Return [X, Y] of the center of cell containing provided text 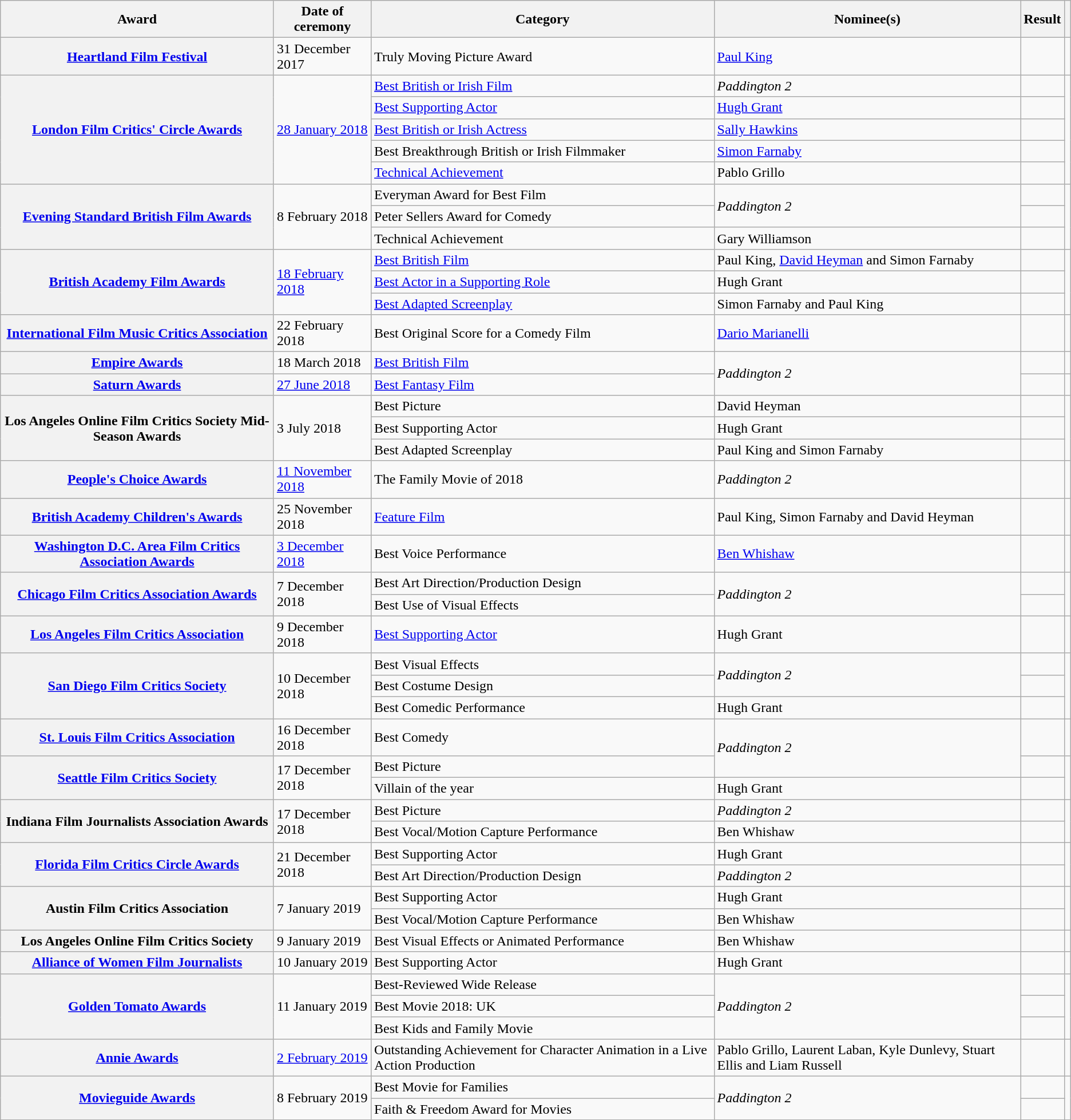
Washington D.C. Area Film Critics Association Awards [137, 554]
Best Comedy [543, 737]
7 January 2019 [322, 908]
Los Angeles Film Critics Association [137, 634]
Los Angeles Online Film Critics Society [137, 941]
2 February 2019 [322, 1058]
10 December 2018 [322, 686]
Simon Farnaby and Paul King [867, 304]
Saturn Awards [137, 385]
22 February 2018 [322, 333]
Heartland Film Festival [137, 56]
27 June 2018 [322, 385]
Best Visual Effects or Animated Performance [543, 941]
Austin Film Critics Association [137, 908]
9 January 2019 [322, 941]
18 March 2018 [322, 363]
British Academy Children's Awards [137, 516]
British Academy Film Awards [137, 282]
Best Movie 2018: UK [543, 1006]
Sally Hawkins [867, 129]
9 December 2018 [322, 634]
San Diego Film Critics Society [137, 686]
11 November 2018 [322, 480]
Best British or Irish Actress [543, 129]
Everyman Award for Best Film [543, 195]
11 January 2019 [322, 1006]
David Heyman [867, 406]
10 January 2019 [322, 963]
Pablo Grillo [867, 173]
7 December 2018 [322, 594]
Florida Film Critics Circle Awards [137, 865]
Best Movie for Families [543, 1087]
Truly Moving Picture Award [543, 56]
Feature Film [543, 516]
Best British or Irish Film [543, 86]
16 December 2018 [322, 737]
Indiana Film Journalists Association Awards [137, 821]
Pablo Grillo, Laurent Laban, Kyle Dunlevy, Stuart Ellis and Liam Russell [867, 1058]
Best Visual Effects [543, 664]
Paul King and Simon Farnaby [867, 450]
Award [137, 19]
Best Comedic Performance [543, 707]
Faith & Freedom Award for Movies [543, 1109]
18 February 2018 [322, 282]
The Family Movie of 2018 [543, 480]
Paul King, Simon Farnaby and David Heyman [867, 516]
Alliance of Women Film Journalists [137, 963]
People's Choice Awards [137, 480]
Result [1042, 19]
28 January 2018 [322, 129]
Nominee(s) [867, 19]
Best Breakthrough British or Irish Filmmaker [543, 151]
Golden Tomato Awards [137, 1006]
Paul King [867, 56]
Peter Sellers Award for Comedy [543, 216]
London Film Critics' Circle Awards [137, 129]
Los Angeles Online Film Critics Society Mid-Season Awards [137, 428]
Annie Awards [137, 1058]
Best Voice Performance [543, 554]
Best Original Score for a Comedy Film [543, 333]
Dario Marianelli [867, 333]
Seattle Film Critics Society [137, 778]
Simon Farnaby [867, 151]
Best Kids and Family Movie [543, 1028]
Paul King, David Heyman and Simon Farnaby [867, 260]
Best Costume Design [543, 686]
31 December 2017 [322, 56]
Best Use of Visual Effects [543, 605]
St. Louis Film Critics Association [137, 737]
Gary Williamson [867, 238]
21 December 2018 [322, 865]
Evening Standard British Film Awards [137, 216]
8 February 2018 [322, 216]
Date of ceremony [322, 19]
International Film Music Critics Association [137, 333]
3 December 2018 [322, 554]
Empire Awards [137, 363]
8 February 2019 [322, 1098]
Outstanding Achievement for Character Animation in a Live Action Production [543, 1058]
Chicago Film Critics Association Awards [137, 594]
Villain of the year [543, 789]
Category [543, 19]
Best-Reviewed Wide Release [543, 984]
25 November 2018 [322, 516]
Best Fantasy Film [543, 385]
Best Actor in a Supporting Role [543, 282]
Movieguide Awards [137, 1098]
3 July 2018 [322, 428]
